Search for the cell housing the specified text and yield its (X, Y) center coordinate. 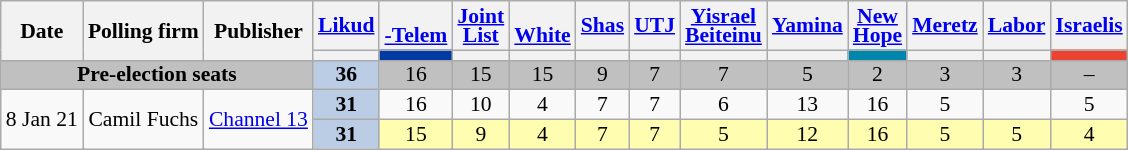
Camil Fuchs (144, 120)
White (542, 26)
NewHope (878, 26)
Publisher (258, 30)
Pre-election seats (157, 75)
Date (42, 30)
8 Jan 21 (42, 120)
6 (724, 105)
10 (480, 105)
JointList (480, 26)
13 (808, 105)
36 (346, 75)
Polling firm (144, 30)
12 (808, 135)
Yamina (808, 26)
Labor (1017, 26)
– (1088, 75)
-Telem (416, 26)
Meretz (945, 26)
UTJ (654, 26)
2 (878, 75)
Likud (346, 26)
Israelis (1088, 26)
Shas (602, 26)
YisraelBeiteinu (724, 26)
Channel 13 (258, 120)
